From the cell containing the given text, extract its center point as (X, Y) coordinate. 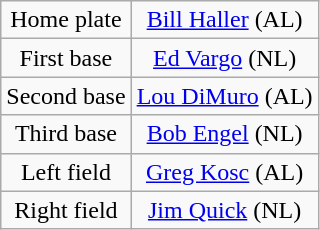
Bob Engel (NL) (224, 134)
Jim Quick (NL) (224, 210)
Right field (66, 210)
Third base (66, 134)
Lou DiMuro (AL) (224, 96)
Left field (66, 172)
Second base (66, 96)
Home plate (66, 20)
First base (66, 58)
Bill Haller (AL) (224, 20)
Ed Vargo (NL) (224, 58)
Greg Kosc (AL) (224, 172)
